Return the [X, Y] coordinate for the center point of the cell that contains the specified text.  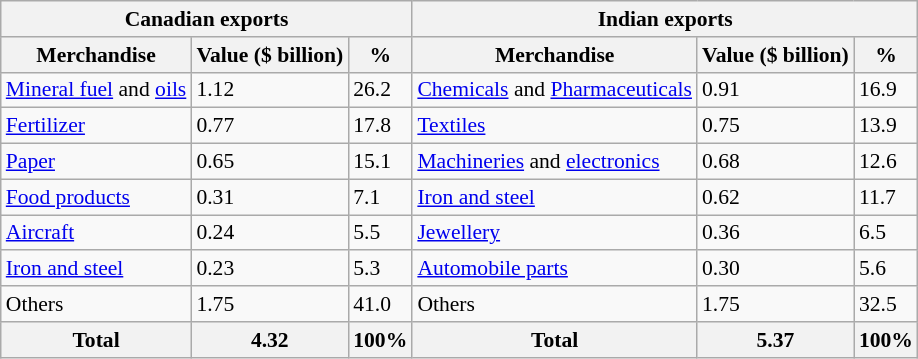
0.31 [270, 197]
5.6 [886, 269]
Aircraft [96, 233]
Fertilizer [96, 126]
15.1 [380, 162]
0.36 [776, 233]
0.77 [270, 126]
16.9 [886, 90]
0.62 [776, 197]
Chemicals and Pharmaceuticals [554, 90]
Automobile parts [554, 269]
5.3 [380, 269]
26.2 [380, 90]
0.91 [776, 90]
Textiles [554, 126]
13.9 [886, 126]
11.7 [886, 197]
0.75 [776, 126]
Jewellery [554, 233]
Mineral fuel and oils [96, 90]
0.24 [270, 233]
Paper [96, 162]
4.32 [270, 340]
Machineries and electronics [554, 162]
0.30 [776, 269]
5.37 [776, 340]
5.5 [380, 233]
7.1 [380, 197]
0.68 [776, 162]
41.0 [380, 304]
32.5 [886, 304]
Indian exports [665, 19]
0.23 [270, 269]
Food products [96, 197]
Canadian exports [207, 19]
0.65 [270, 162]
17.8 [380, 126]
1.12 [270, 90]
12.6 [886, 162]
6.5 [886, 233]
